Output the (X, Y) coordinate of the center of the cell containing the given text.  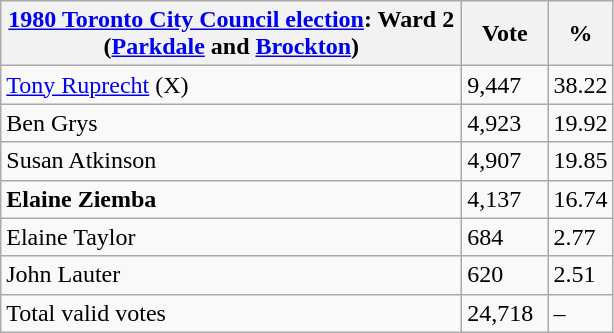
Susan Atkinson (232, 161)
19.85 (580, 161)
1980 Toronto City Council election: Ward 2 (Parkdale and Brockton) (232, 34)
2.51 (580, 275)
4,907 (505, 161)
Elaine Ziemba (232, 199)
9,447 (505, 85)
Tony Ruprecht (X) (232, 85)
Total valid votes (232, 313)
2.77 (580, 237)
24,718 (505, 313)
Elaine Taylor (232, 237)
16.74 (580, 199)
John Lauter (232, 275)
– (580, 313)
38.22 (580, 85)
4,137 (505, 199)
4,923 (505, 123)
620 (505, 275)
Vote (505, 34)
19.92 (580, 123)
Ben Grys (232, 123)
% (580, 34)
684 (505, 237)
